Identify which cell holds the provided text, then report its [X, Y] central coordinate. 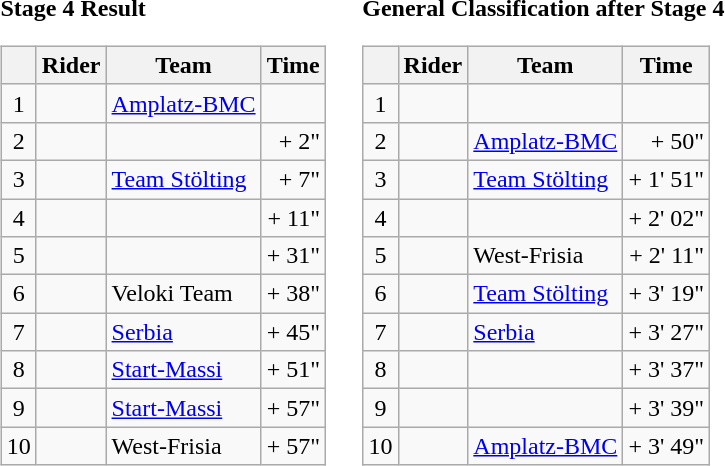
+ 7" [293, 179]
+ 38" [293, 294]
+ 2" [293, 141]
Veloki Team [184, 294]
+ 3' 19" [666, 294]
+ 3' 37" [666, 370]
+ 11" [293, 217]
+ 31" [293, 256]
+ 50" [666, 141]
+ 3' 49" [666, 446]
+ 2' 02" [666, 217]
+ 1' 51" [666, 179]
+ 3' 27" [666, 332]
+ 45" [293, 332]
+ 2' 11" [666, 256]
+ 3' 39" [666, 408]
+ 51" [293, 370]
